Return the [x, y] coordinate for the center point of the cell that contains the specified text.  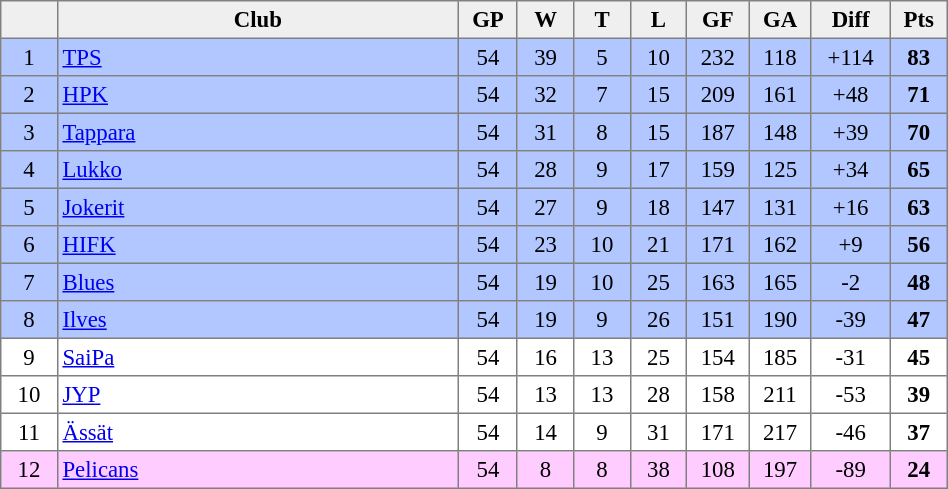
217 [780, 432]
1 [29, 57]
131 [780, 207]
37 [918, 432]
83 [918, 57]
-31 [850, 357]
71 [918, 95]
GF [718, 20]
Pts [918, 20]
17 [658, 170]
Tappara [258, 132]
Blues [258, 282]
Jokerit [258, 207]
-46 [850, 432]
32 [545, 95]
-2 [850, 282]
148 [780, 132]
11 [29, 432]
Club [258, 20]
163 [718, 282]
HPK [258, 95]
+16 [850, 207]
-39 [850, 320]
56 [918, 245]
38 [658, 470]
4 [29, 170]
12 [29, 470]
T [602, 20]
161 [780, 95]
47 [918, 320]
-89 [850, 470]
+114 [850, 57]
18 [658, 207]
14 [545, 432]
211 [780, 395]
154 [718, 357]
TPS [258, 57]
65 [918, 170]
+9 [850, 245]
+39 [850, 132]
21 [658, 245]
L [658, 20]
Diff [850, 20]
159 [718, 170]
26 [658, 320]
187 [718, 132]
27 [545, 207]
Ässät [258, 432]
125 [780, 170]
6 [29, 245]
-53 [850, 395]
2 [29, 95]
209 [718, 95]
+34 [850, 170]
165 [780, 282]
185 [780, 357]
GA [780, 20]
GP [488, 20]
45 [918, 357]
48 [918, 282]
Ilves [258, 320]
158 [718, 395]
W [545, 20]
Pelicans [258, 470]
HIFK [258, 245]
190 [780, 320]
23 [545, 245]
197 [780, 470]
Lukko [258, 170]
JYP [258, 395]
SaiPa [258, 357]
108 [718, 470]
232 [718, 57]
70 [918, 132]
147 [718, 207]
162 [780, 245]
3 [29, 132]
+48 [850, 95]
16 [545, 357]
63 [918, 207]
118 [780, 57]
151 [718, 320]
24 [918, 470]
